From the cell containing the given text, extract its center point as (x, y) coordinate. 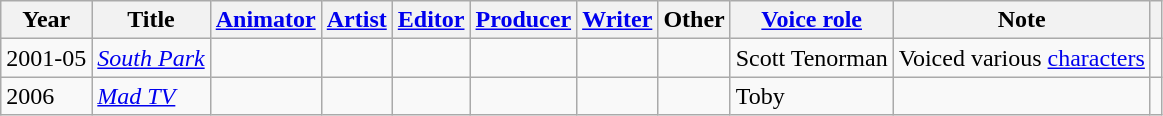
Animator (266, 20)
Writer (618, 20)
Note (1022, 20)
2006 (46, 96)
Toby (812, 96)
Mad TV (151, 96)
Producer (524, 20)
Title (151, 20)
Scott Tenorman (812, 58)
Artist (356, 20)
Editor (431, 20)
2001-05 (46, 58)
Other (694, 20)
South Park (151, 58)
Year (46, 20)
Voice role (812, 20)
Voiced various characters (1022, 58)
